Locate the cell with the specified text and output its (x, y) center coordinate. 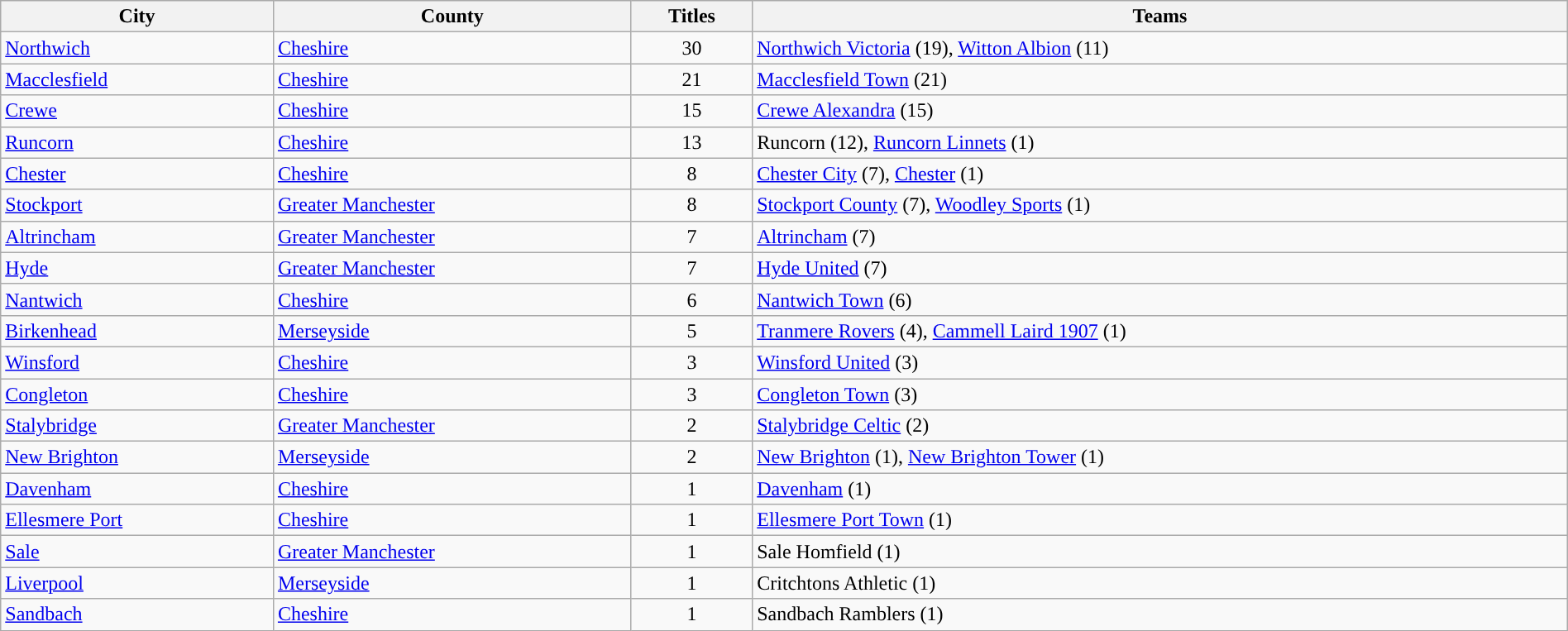
Stalybridge (137, 426)
Runcorn (137, 142)
Critchtons Athletic (1) (1160, 583)
Stockport County (7), Woodley Sports (1) (1160, 205)
Sandbach (137, 614)
Northwich (137, 48)
Davenham (137, 489)
Congleton Town (3) (1160, 394)
Chester City (7), Chester (1) (1160, 174)
Tranmere Rovers (4), Cammell Laird 1907 (1) (1160, 331)
5 (691, 331)
Altrincham (7) (1160, 237)
Birkenhead (137, 331)
Macclesfield Town (21) (1160, 79)
Teams (1160, 17)
Crewe Alexandra (15) (1160, 111)
21 (691, 79)
Stockport (137, 205)
New Brighton (137, 457)
Crewe (137, 111)
Congleton (137, 394)
Hyde (137, 268)
Winsford (137, 362)
Nantwich (137, 299)
15 (691, 111)
Sale (137, 552)
Titles (691, 17)
30 (691, 48)
Winsford United (3) (1160, 362)
Hyde United (7) (1160, 268)
Sale Homfield (1) (1160, 552)
Sandbach Ramblers (1) (1160, 614)
Stalybridge Celtic (2) (1160, 426)
Altrincham (137, 237)
Runcorn (12), Runcorn Linnets (1) (1160, 142)
City (137, 17)
New Brighton (1), New Brighton Tower (1) (1160, 457)
Chester (137, 174)
Nantwich Town (6) (1160, 299)
County (452, 17)
Macclesfield (137, 79)
Northwich Victoria (19), Witton Albion (11) (1160, 48)
Liverpool (137, 583)
Davenham (1) (1160, 489)
13 (691, 142)
6 (691, 299)
Ellesmere Port (137, 520)
Ellesmere Port Town (1) (1160, 520)
